Search for the cell housing the specified text and yield its (x, y) center coordinate. 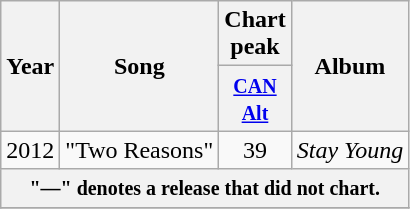
"Two Reasons" (140, 150)
39 (255, 150)
"—" denotes a release that did not chart. (205, 188)
Stay Young (350, 150)
2012 (30, 150)
Album (350, 66)
Song (140, 66)
CANAlt (255, 98)
Chart peak (255, 34)
Year (30, 66)
